Search for the cell housing the specified text and yield its (x, y) center coordinate. 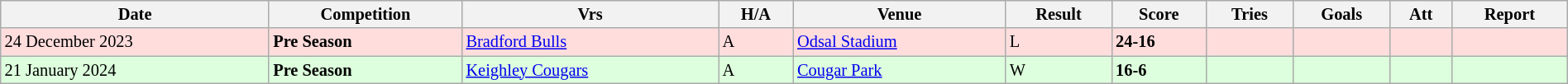
16-6 (1159, 70)
H/A (756, 14)
Goals (1341, 14)
21 January 2024 (136, 70)
Odsal Stadium (900, 42)
Venue (900, 14)
W (1059, 70)
Vrs (590, 14)
Att (1421, 14)
Keighley Cougars (590, 70)
24 December 2023 (136, 42)
Bradford Bulls (590, 42)
24-16 (1159, 42)
Result (1059, 14)
Competition (366, 14)
Score (1159, 14)
L (1059, 42)
Cougar Park (900, 70)
Tries (1249, 14)
Date (136, 14)
Report (1510, 14)
